Search for the cell housing the specified text and yield its (X, Y) center coordinate. 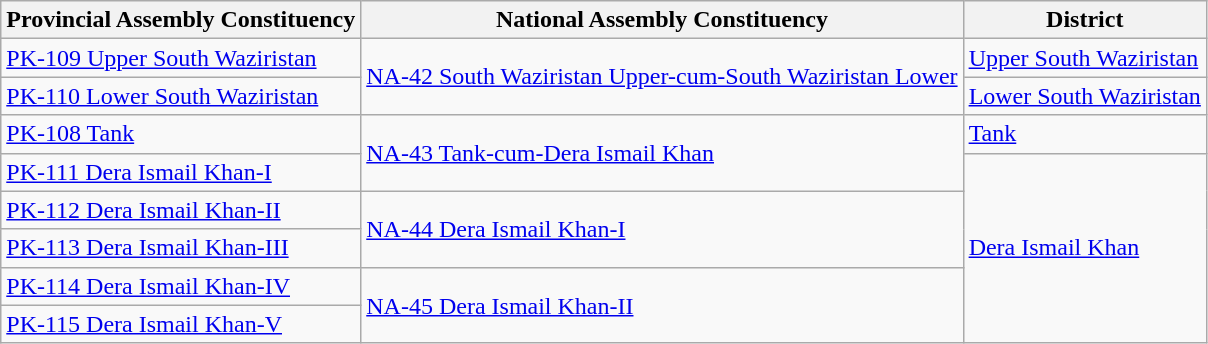
PK-109 Upper South Waziristan (181, 58)
Upper South Waziristan (1084, 58)
PK-114 Dera Ismail Khan-IV (181, 286)
PK-108 Tank (181, 134)
Dera Ismail Khan (1084, 248)
NA-45 Dera Ismail Khan-II (662, 305)
NA-43 Tank-cum-Dera Ismail Khan (662, 153)
PK-113 Dera Ismail Khan-III (181, 248)
NA-44 Dera Ismail Khan-I (662, 229)
PK-112 Dera Ismail Khan-II (181, 210)
PK-111 Dera Ismail Khan-I (181, 172)
PK-115 Dera Ismail Khan-V (181, 324)
District (1084, 20)
Lower South Waziristan (1084, 96)
Tank (1084, 134)
NA-42 South Waziristan Upper-cum-South Waziristan Lower (662, 77)
National Assembly Constituency (662, 20)
PK-110 Lower South Waziristan (181, 96)
Provincial Assembly Constituency (181, 20)
